From the cell containing the given text, extract its center point as (X, Y) coordinate. 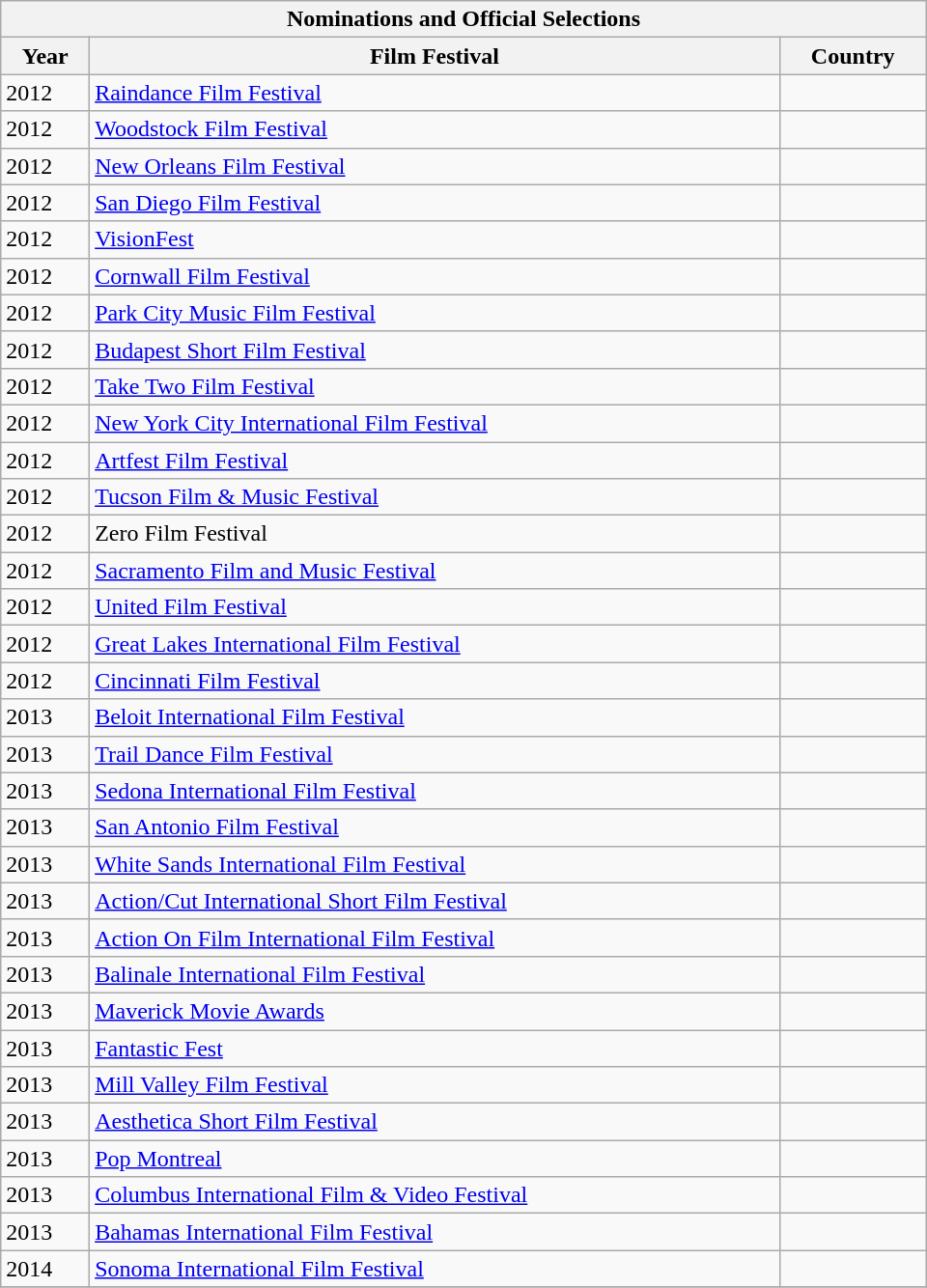
2014 (45, 1269)
San Diego Film Festival (435, 203)
Country (853, 56)
Great Lakes International Film Festival (435, 644)
Pop Montreal (435, 1159)
New York City International Film Festival (435, 423)
Fantastic Fest (435, 1048)
Budapest Short Film Festival (435, 350)
Tucson Film & Music Festival (435, 497)
Year (45, 56)
White Sands International Film Festival (435, 864)
Cincinnati Film Festival (435, 681)
Bahamas International Film Festival (435, 1232)
Raindance Film Festival (435, 93)
Zero Film Festival (435, 534)
Sacramento Film and Music Festival (435, 571)
Aesthetica Short Film Festival (435, 1122)
Trail Dance Film Festival (435, 754)
Sonoma International Film Festival (435, 1269)
Maverick Movie Awards (435, 1011)
Film Festival (435, 56)
Mill Valley Film Festival (435, 1085)
United Film Festival (435, 607)
Cornwall Film Festival (435, 276)
Balinale International Film Festival (435, 974)
Park City Music Film Festival (435, 313)
Columbus International Film & Video Festival (435, 1195)
Action/Cut International Short Film Festival (435, 901)
Sedona International Film Festival (435, 791)
Action On Film International Film Festival (435, 938)
Beloit International Film Festival (435, 717)
Woodstock Film Festival (435, 129)
Take Two Film Festival (435, 386)
VisionFest (435, 239)
Artfest Film Festival (435, 461)
New Orleans Film Festival (435, 166)
Nominations and Official Selections (463, 19)
San Antonio Film Festival (435, 827)
